Pinpoint the cell where the given text exists, returning its (X, Y) midpoint coordinate. 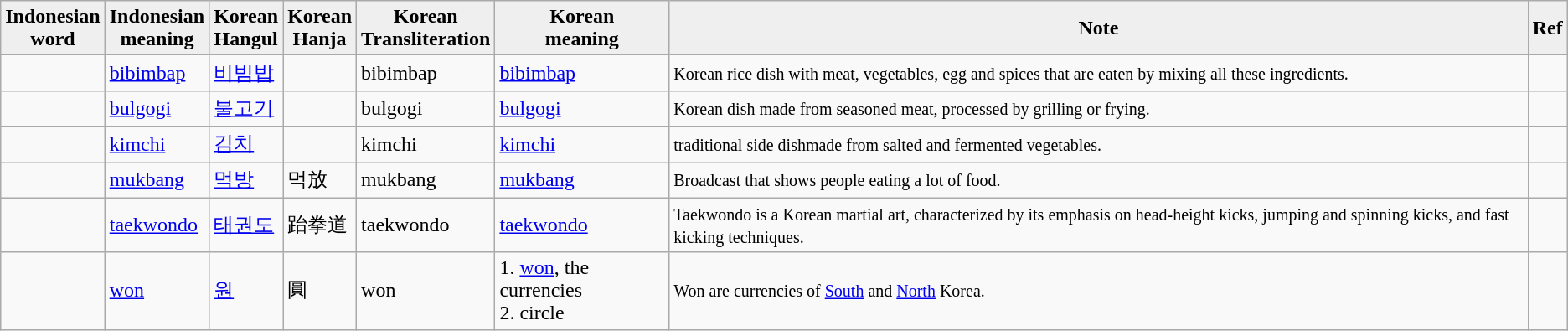
KoreanHanja (320, 28)
跆拳道 (320, 225)
비빔밥 (246, 74)
먹방 (246, 181)
Taekwondo is a Korean martial art, characterized by its emphasis on head-height kicks, jumping and spinning kicks, and fast kicking techniques. (1099, 225)
Korean rice dish with meat, vegetables, egg and spices that are eaten by mixing all these ingredients. (1099, 74)
traditional side dishmade from salted and fermented vegetables. (1099, 144)
KoreanHangul (246, 28)
먹放 (320, 181)
불고기 (246, 109)
圓 (320, 291)
Indonesian word (53, 28)
Korean dish made from seasoned meat, processed by grilling or frying. (1099, 109)
Won are currencies of South and North Korea. (1099, 291)
1. won, the currencies 2. circle (582, 291)
Indonesian meaning (157, 28)
Koreanmeaning (582, 28)
김치 (246, 144)
원 (246, 291)
KoreanTransliteration (426, 28)
태권도 (246, 225)
Ref (1548, 28)
Broadcast that shows people eating a lot of food. (1099, 181)
Note (1099, 28)
